Return the [x, y] coordinate for the center point of the cell that contains the specified text.  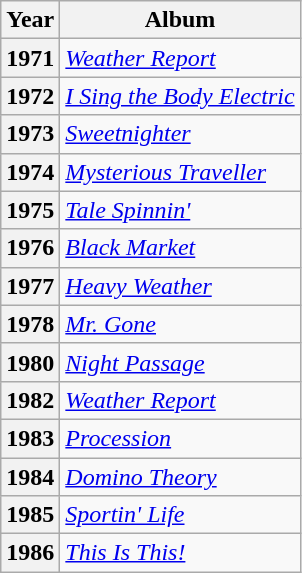
Mr. Gone [180, 324]
I Sing the Body Electric [180, 96]
1974 [30, 172]
Heavy Weather [180, 286]
1984 [30, 477]
1976 [30, 248]
Sweetnighter [180, 134]
1971 [30, 58]
Tale Spinnin' [180, 210]
Year [30, 20]
1982 [30, 400]
1980 [30, 362]
1978 [30, 324]
1973 [30, 134]
1985 [30, 515]
1983 [30, 438]
1972 [30, 96]
Sportin' Life [180, 515]
1975 [30, 210]
Procession [180, 438]
1986 [30, 553]
1977 [30, 286]
Album [180, 20]
Domino Theory [180, 477]
Mysterious Traveller [180, 172]
Black Market [180, 248]
Night Passage [180, 362]
This Is This! [180, 553]
